Identify which cell holds the provided text, then report its [X, Y] central coordinate. 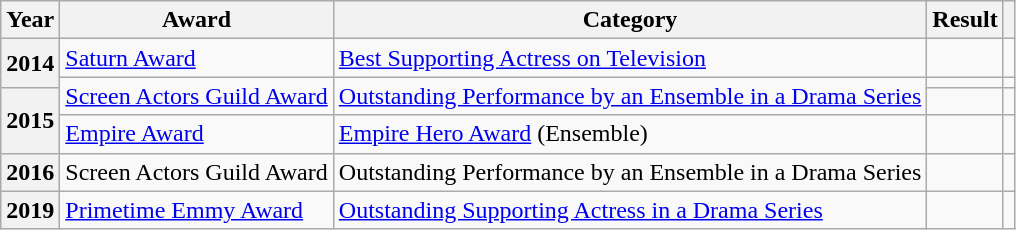
Empire Award [196, 134]
2016 [30, 172]
Award [196, 20]
Category [630, 20]
2019 [30, 210]
Empire Hero Award (Ensemble) [630, 134]
Primetime Emmy Award [196, 210]
Year [30, 20]
Best Supporting Actress on Television [630, 58]
2014 [30, 64]
Outstanding Supporting Actress in a Drama Series [630, 210]
2015 [30, 120]
Result [965, 20]
Saturn Award [196, 58]
